Detect which cell encompasses the target text, then output its (X, Y) center coordinate. 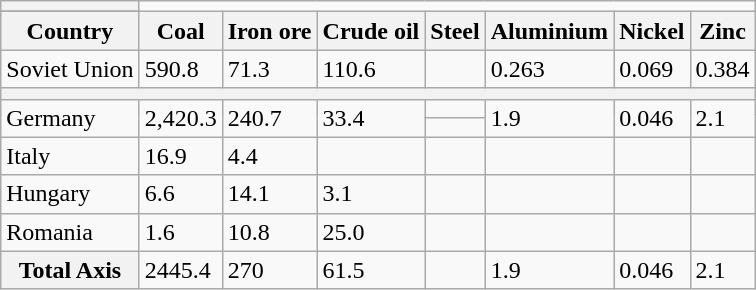
240.7 (270, 118)
2445.4 (180, 270)
33.4 (371, 118)
Hungary (70, 194)
110.6 (371, 69)
14.1 (270, 194)
6.6 (180, 194)
3.1 (371, 194)
Zinc (722, 31)
Romania (70, 232)
25.0 (371, 232)
Steel (455, 31)
0.384 (722, 69)
2,420.3 (180, 118)
Soviet Union (70, 69)
Iron ore (270, 31)
Germany (70, 118)
Country (70, 31)
0.263 (549, 69)
Nickel (652, 31)
4.4 (270, 156)
590.8 (180, 69)
Italy (70, 156)
16.9 (180, 156)
71.3 (270, 69)
Aluminium (549, 31)
270 (270, 270)
Total Axis (70, 270)
Coal (180, 31)
1.6 (180, 232)
Crude oil (371, 31)
10.8 (270, 232)
61.5 (371, 270)
0.069 (652, 69)
